Detect which cell encompasses the target text, then output its [x, y] center coordinate. 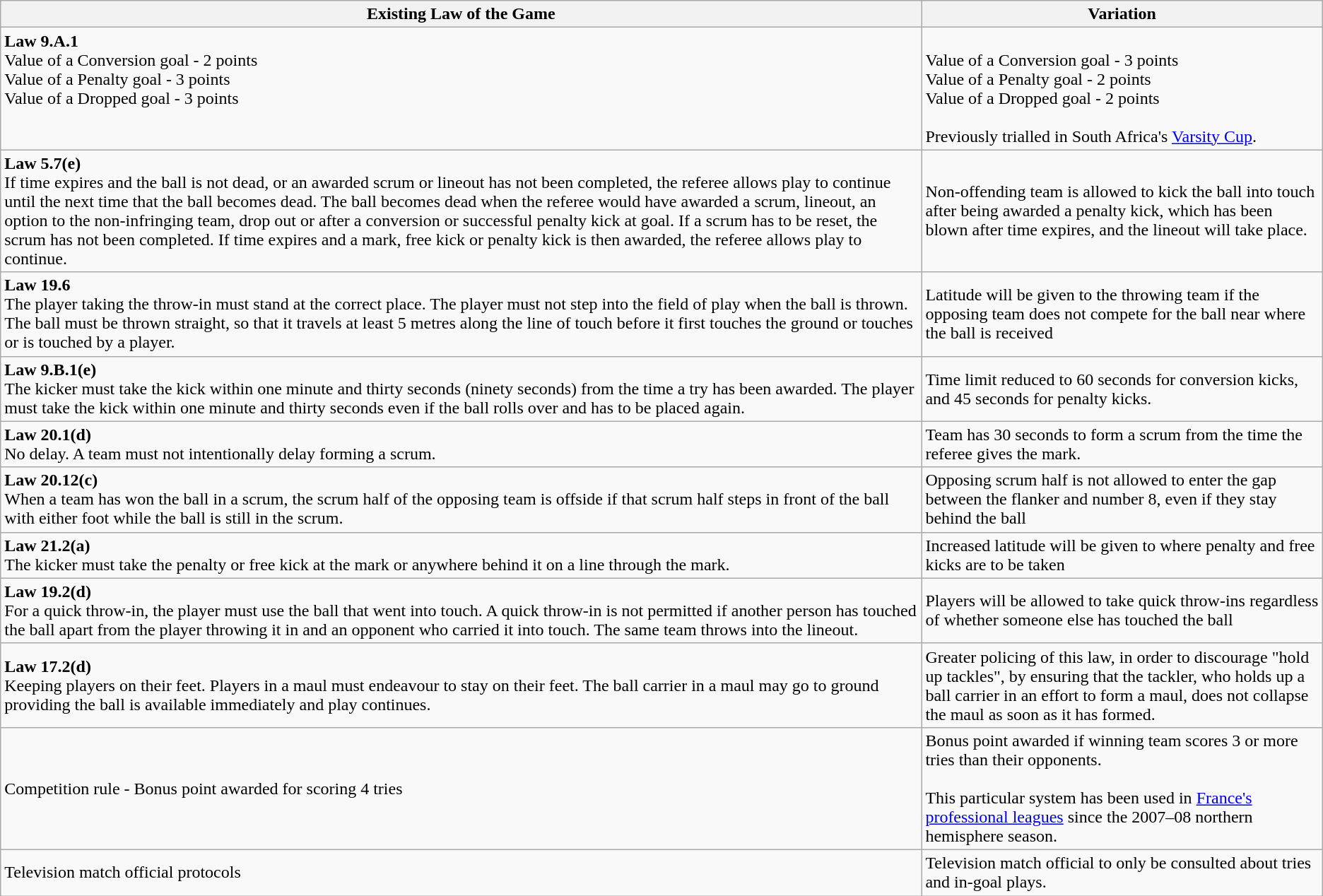
Increased latitude will be given to where penalty and free kicks are to be taken [1122, 555]
Team has 30 seconds to form a scrum from the time the referee gives the mark. [1122, 444]
Latitude will be given to the throwing team if the opposing team does not compete for the ball near where the ball is received [1122, 314]
Competition rule - Bonus point awarded for scoring 4 tries [461, 789]
Law 20.1(d)No delay. A team must not intentionally delay forming a scrum. [461, 444]
Players will be allowed to take quick throw-ins regardless of whether someone else has touched the ball [1122, 611]
Television match official to only be consulted about tries and in-goal plays. [1122, 872]
Law 9.A.1Value of a Conversion goal - 2 pointsValue of a Penalty goal - 3 pointsValue of a Dropped goal - 3 points [461, 89]
Television match official protocols [461, 872]
Existing Law of the Game [461, 14]
Opposing scrum half is not allowed to enter the gap between the flanker and number 8, even if they stay behind the ball [1122, 500]
Variation [1122, 14]
Time limit reduced to 60 seconds for conversion kicks, and 45 seconds for penalty kicks. [1122, 389]
Law 21.2(a)The kicker must take the penalty or free kick at the mark or anywhere behind it on a line through the mark. [461, 555]
